Search for the cell housing the specified text and yield its [x, y] center coordinate. 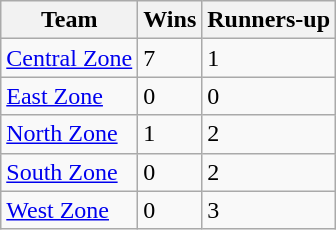
West Zone [70, 210]
Team [70, 20]
7 [170, 58]
North Zone [70, 134]
3 [269, 210]
Runners-up [269, 20]
Central Zone [70, 58]
East Zone [70, 96]
South Zone [70, 172]
Wins [170, 20]
